Scan for the cell matching the given text and deliver its (X, Y) coordinate at center. 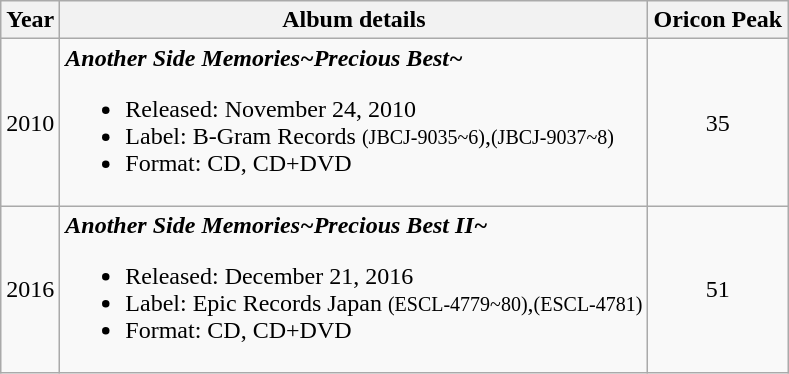
Another Side Memories~Precious Best II~Released: December 21, 2016Label: Epic Records Japan (ESCL-4779~80),(ESCL-4781)Format: CD, CD+DVD (354, 290)
Another Side Memories~Precious Best~Released: November 24, 2010Label: B-Gram Records (JBCJ-9035~6),(JBCJ-9037~8)Format: CD, CD+DVD (354, 122)
Oricon Peak (718, 20)
51 (718, 290)
2016 (30, 290)
35 (718, 122)
Year (30, 20)
Album details (354, 20)
2010 (30, 122)
